Identify which cell holds the provided text, then report its (X, Y) central coordinate. 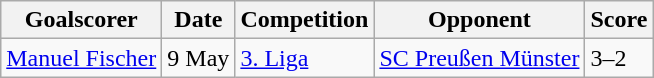
Competition (304, 20)
3–2 (619, 58)
3. Liga (304, 58)
SC Preußen Münster (480, 58)
Date (198, 20)
9 May (198, 58)
Opponent (480, 20)
Score (619, 20)
Manuel Fischer (82, 58)
Goalscorer (82, 20)
